Pinpoint the cell where the given text exists, returning its [x, y] midpoint coordinate. 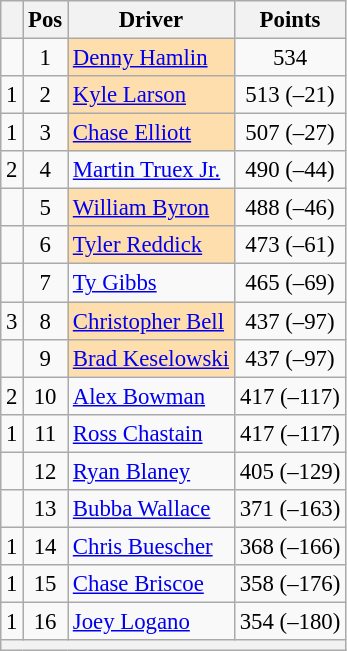
488 (–46) [290, 208]
371 (–163) [290, 509]
12 [46, 471]
11 [46, 433]
William Byron [152, 208]
Chase Elliott [152, 133]
8 [46, 321]
Pos [46, 20]
Ryan Blaney [152, 471]
513 (–21) [290, 95]
405 (–129) [290, 471]
Martin Truex Jr. [152, 170]
Denny Hamlin [152, 58]
490 (–44) [290, 170]
13 [46, 509]
Tyler Reddick [152, 245]
358 (–176) [290, 584]
Kyle Larson [152, 95]
15 [46, 584]
Ross Chastain [152, 433]
Ty Gibbs [152, 283]
Chris Buescher [152, 546]
473 (–61) [290, 245]
Alex Bowman [152, 396]
Points [290, 20]
4 [46, 170]
9 [46, 358]
16 [46, 621]
5 [46, 208]
7 [46, 283]
Joey Logano [152, 621]
Brad Keselowski [152, 358]
507 (–27) [290, 133]
465 (–69) [290, 283]
6 [46, 245]
Chase Briscoe [152, 584]
Christopher Bell [152, 321]
534 [290, 58]
354 (–180) [290, 621]
Driver [152, 20]
368 (–166) [290, 546]
Bubba Wallace [152, 509]
10 [46, 396]
14 [46, 546]
